Find where the given text appears and provide that cell's center as (X, Y) coordinate. 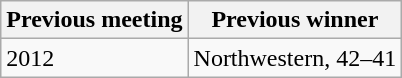
Northwestern, 42–41 (295, 58)
Previous meeting (94, 20)
Previous winner (295, 20)
2012 (94, 58)
